Pinpoint the cell where the given text exists, returning its (x, y) midpoint coordinate. 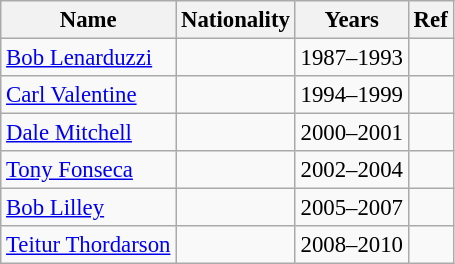
Dale Mitchell (88, 133)
2000–2001 (352, 133)
Years (352, 20)
Bob Lenarduzzi (88, 58)
Tony Fonseca (88, 170)
Nationality (236, 20)
2008–2010 (352, 245)
2002–2004 (352, 170)
Teitur Thordarson (88, 245)
1987–1993 (352, 58)
Carl Valentine (88, 95)
1994–1999 (352, 95)
Ref (430, 20)
Bob Lilley (88, 208)
2005–2007 (352, 208)
Name (88, 20)
